Scan for the cell matching the given text and deliver its (x, y) coordinate at center. 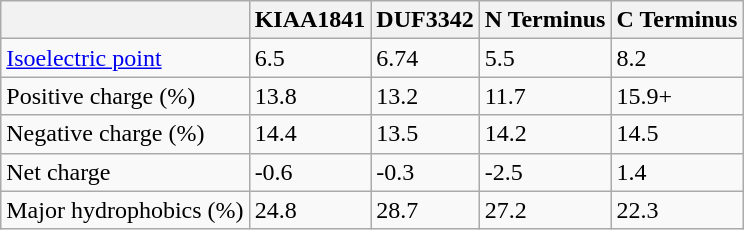
Positive charge (%) (125, 96)
Major hydrophobics (%) (125, 210)
6.5 (310, 58)
Net charge (125, 172)
24.8 (310, 210)
27.2 (545, 210)
-0.3 (425, 172)
KIAA1841 (310, 20)
14.2 (545, 134)
Negative charge (%) (125, 134)
13.5 (425, 134)
15.9+ (677, 96)
13.2 (425, 96)
5.5 (545, 58)
-2.5 (545, 172)
28.7 (425, 210)
13.8 (310, 96)
14.4 (310, 134)
8.2 (677, 58)
N Terminus (545, 20)
C Terminus (677, 20)
22.3 (677, 210)
1.4 (677, 172)
Isoelectric point (125, 58)
14.5 (677, 134)
-0.6 (310, 172)
6.74 (425, 58)
DUF3342 (425, 20)
11.7 (545, 96)
